Search for the cell housing the specified text and yield its (x, y) center coordinate. 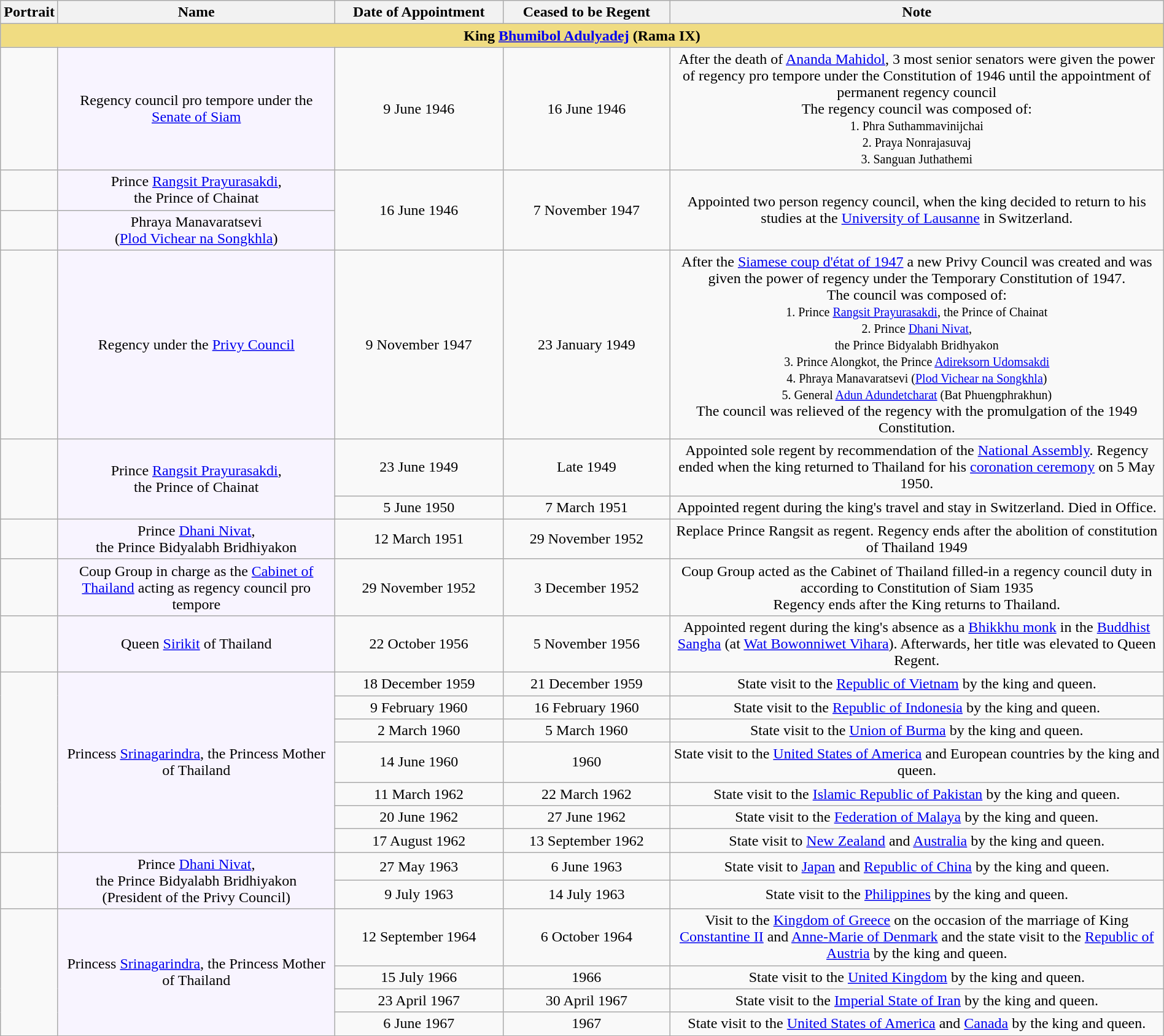
Regency council pro tempore under the Senate of Siam (196, 109)
1967 (586, 1024)
9 November 1947 (419, 345)
State visit to the United States of America and Canada by the king and queen. (917, 1024)
18 December 1959 (419, 684)
21 December 1959 (586, 684)
State visit to the Philippines by the king and queen. (917, 895)
22 March 1962 (586, 794)
20 June 1962 (419, 817)
9 February 1960 (419, 707)
27 June 1962 (586, 817)
State visit to the Republic of Indonesia by the king and queen. (917, 707)
State visit to the United Kingdom by the king and queen. (917, 977)
22 October 1956 (419, 644)
9 July 1963 (419, 895)
7 March 1951 (586, 507)
Note (917, 12)
Appointed two person regency council, when the king decided to return to his studies at the University of Lausanne in Switzerland. (917, 210)
Prince Dhani Nivat,the Prince Bidyalabh Bridhiyakon(President of the Privy Council) (196, 881)
Queen Sirikit of Thailand (196, 644)
5 November 1956 (586, 644)
Replace Prince Rangsit as regent. Regency ends after the abolition of constitution of Thailand 1949 (917, 539)
Appointed regent during the king's travel and stay in Switzerland. Died in Office. (917, 507)
State visit to the Union of Burma by the king and queen. (917, 731)
State visit to Japan and Republic of China by the king and queen. (917, 867)
Phraya Manavaratsevi(Plod Vichear na Songkhla) (196, 230)
State visit to the Republic of Vietnam by the king and queen. (917, 684)
17 August 1962 (419, 841)
9 June 1946 (419, 109)
6 June 1967 (419, 1024)
State visit to the Islamic Republic of Pakistan by the king and queen. (917, 794)
1960 (586, 763)
State visit to the United States of America and European countries by the king and queen. (917, 763)
12 March 1951 (419, 539)
Name (196, 12)
2 March 1960 (419, 731)
1966 (586, 977)
14 June 1960 (419, 763)
State visit to New Zealand and Australia by the king and queen. (917, 841)
16 February 1960 (586, 707)
6 October 1964 (586, 937)
12 September 1964 (419, 937)
3 December 1952 (586, 587)
6 June 1963 (586, 867)
Prince Dhani Nivat,the Prince Bidyalabh Bridhiyakon (196, 539)
State visit to the Federation of Malaya by the king and queen. (917, 817)
11 March 1962 (419, 794)
23 June 1949 (419, 467)
King Bhumibol Adulyadej (Rama IX) (582, 36)
State visit to the Imperial State of Iran by the king and queen. (917, 1000)
Portrait (29, 12)
23 January 1949 (586, 345)
Coup Group in charge as the Cabinet of Thailand acting as regency council pro tempore (196, 587)
14 July 1963 (586, 895)
Date of Appointment (419, 12)
27 May 1963 (419, 867)
5 March 1960 (586, 731)
Late 1949 (586, 467)
23 April 1967 (419, 1000)
15 July 1966 (419, 977)
Ceased to be Regent (586, 12)
30 April 1967 (586, 1000)
5 June 1950 (419, 507)
7 November 1947 (586, 210)
Regency under the Privy Council (196, 345)
13 September 1962 (586, 841)
